Provide the (X, Y) coordinate of the cell's center where the given text is located.  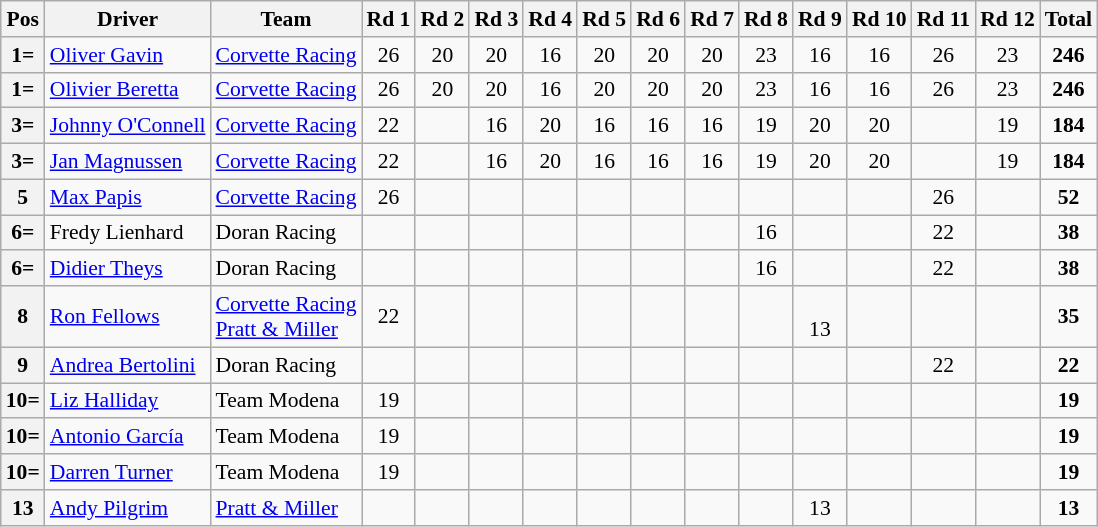
Rd 8 (766, 19)
Andrea Bertolini (128, 365)
Rd 1 (389, 19)
Total (1068, 19)
52 (1068, 197)
9 (23, 365)
Rd 11 (944, 19)
Olivier Beretta (128, 90)
8 (23, 316)
Driver (128, 19)
Oliver Gavin (128, 55)
Max Papis (128, 197)
Pratt & Miller (286, 508)
Fredy Lienhard (128, 233)
Johnny O'Connell (128, 126)
Didier Theys (128, 269)
Corvette Racing Pratt & Miller (286, 316)
Rd 7 (712, 19)
Pos (23, 19)
Rd 6 (658, 19)
Liz Halliday (128, 401)
Team (286, 19)
Rd 2 (442, 19)
Rd 4 (550, 19)
Antonio García (128, 437)
Rd 12 (1008, 19)
Darren Turner (128, 472)
5 (23, 197)
35 (1068, 316)
Jan Magnussen (128, 162)
Rd 3 (496, 19)
Rd 5 (604, 19)
Rd 9 (820, 19)
Rd 10 (880, 19)
Andy Pilgrim (128, 508)
Ron Fellows (128, 316)
